Locate the cell with the specified text and output its (x, y) center coordinate. 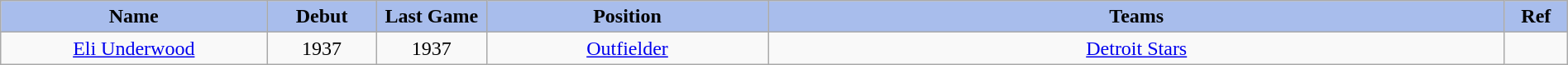
Debut (323, 17)
Last Game (432, 17)
Position (627, 17)
Teams (1136, 17)
Detroit Stars (1136, 48)
Eli Underwood (134, 48)
Ref (1536, 17)
Outfielder (627, 48)
Name (134, 17)
